Return [X, Y] of the center of cell containing provided text 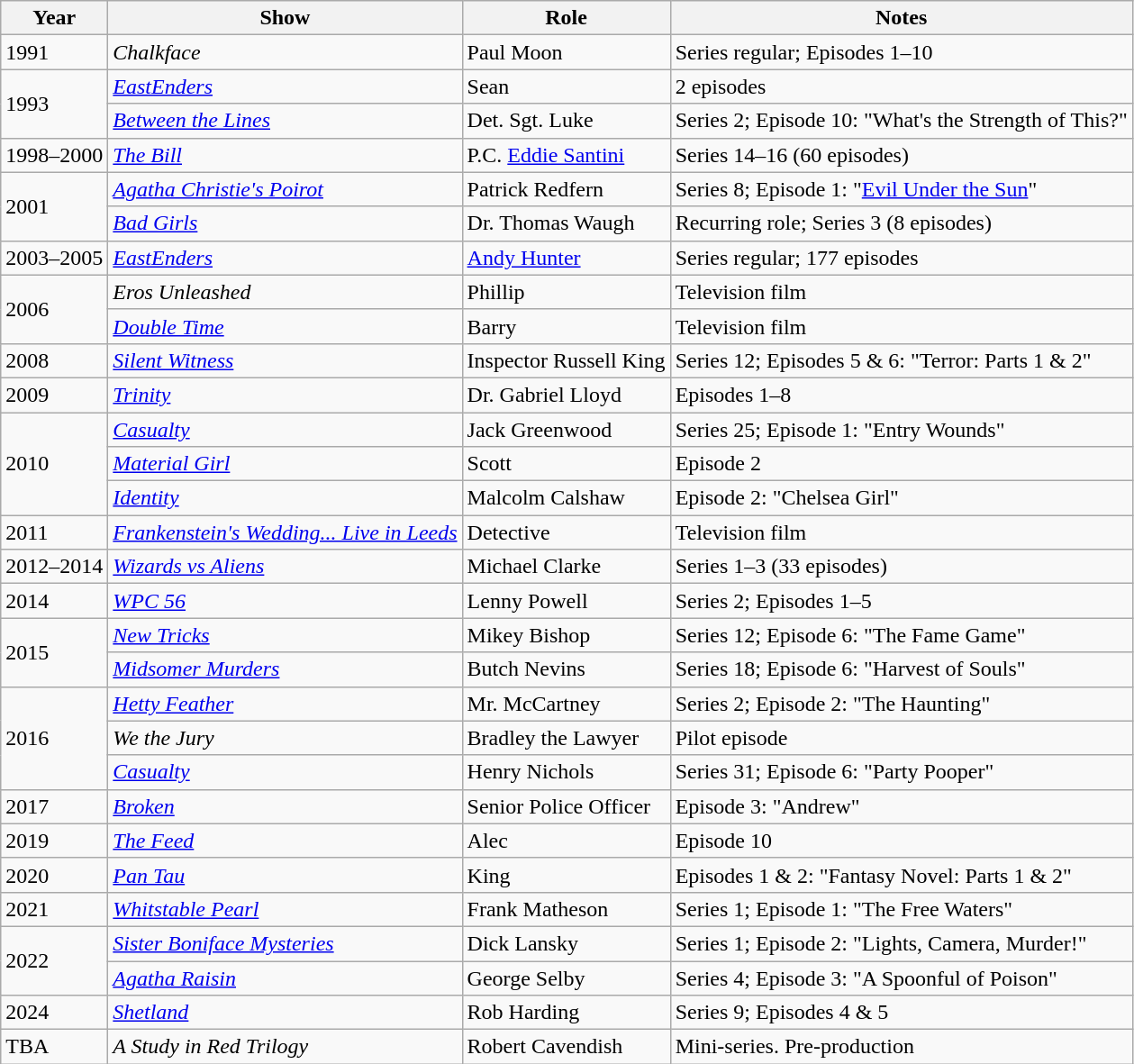
Silent Witness [285, 360]
Butch Nevins [566, 669]
Between the Lines [285, 121]
Agatha Raisin [285, 978]
Michael Clarke [566, 567]
Shetland [285, 1013]
Rob Harding [566, 1013]
Series 2; Episodes 1–5 [901, 601]
2021 [54, 909]
Eros Unleashed [285, 292]
Series regular; Episodes 1–10 [901, 52]
1991 [54, 52]
2006 [54, 309]
Notes [901, 18]
Andy Hunter [566, 258]
Lenny Powell [566, 601]
Whitstable Pearl [285, 909]
Pan Tau [285, 875]
WPC 56 [285, 601]
Robert Cavendish [566, 1047]
Detective [566, 532]
2009 [54, 395]
Patrick Redfern [566, 189]
Malcolm Calshaw [566, 498]
Double Time [285, 326]
Mr. McCartney [566, 704]
Dr. Gabriel Lloyd [566, 395]
Agatha Christie's Poirot [285, 189]
Sean [566, 86]
Dr. Thomas Waugh [566, 223]
Series regular; 177 episodes [901, 258]
2015 [54, 652]
Inspector Russell King [566, 360]
Series 25; Episode 1: "Entry Wounds" [901, 430]
2014 [54, 601]
A Study in Red Trilogy [285, 1047]
Episode 3: "Andrew" [901, 806]
Episode 2 [901, 464]
Material Girl [285, 464]
Alec [566, 841]
Sister Boniface Mysteries [285, 943]
Series 1–3 (33 episodes) [901, 567]
Barry [566, 326]
Phillip [566, 292]
Trinity [285, 395]
P.C. Eddie Santini [566, 155]
Identity [285, 498]
Series 8; Episode 1: "Evil Under the Sun" [901, 189]
New Tricks [285, 635]
George Selby [566, 978]
Episodes 1 & 2: "Fantasy Novel: Parts 1 & 2" [901, 875]
Role [566, 18]
Pilot episode [901, 738]
2019 [54, 841]
Year [54, 18]
Series 18; Episode 6: "Harvest of Souls" [901, 669]
2011 [54, 532]
2001 [54, 206]
Broken [285, 806]
Paul Moon [566, 52]
Hetty Feather [285, 704]
2008 [54, 360]
Series 14–16 (60 episodes) [901, 155]
We the Jury [285, 738]
The Bill [285, 155]
Series 1; Episode 2: "Lights, Camera, Murder!" [901, 943]
Jack Greenwood [566, 430]
Henry Nichols [566, 772]
2010 [54, 464]
2017 [54, 806]
TBA [54, 1047]
Mini-series. Pre-production [901, 1047]
Show [285, 18]
Bad Girls [285, 223]
Frankenstein's Wedding... Live in Leeds [285, 532]
Series 2; Episode 10: "What's the Strength of This?" [901, 121]
1998–2000 [54, 155]
Series 9; Episodes 4 & 5 [901, 1013]
Wizards vs Aliens [285, 567]
2016 [54, 738]
Episode 2: "Chelsea Girl" [901, 498]
Series 2; Episode 2: "The Haunting" [901, 704]
Det. Sgt. Luke [566, 121]
Series 1; Episode 1: "The Free Waters" [901, 909]
2012–2014 [54, 567]
2020 [54, 875]
Dick Lansky [566, 943]
Episode 10 [901, 841]
Series 12; Episodes 5 & 6: "Terror: Parts 1 & 2" [901, 360]
2 episodes [901, 86]
The Feed [285, 841]
Senior Police Officer [566, 806]
2003–2005 [54, 258]
Mikey Bishop [566, 635]
Series 4; Episode 3: "A Spoonful of Poison" [901, 978]
Recurring role; Series 3 (8 episodes) [901, 223]
Series 12; Episode 6: "The Fame Game" [901, 635]
Frank Matheson [566, 909]
King [566, 875]
Midsomer Murders [285, 669]
1993 [54, 104]
Bradley the Lawyer [566, 738]
Chalkface [285, 52]
Episodes 1–8 [901, 395]
Series 31; Episode 6: "Party Pooper" [901, 772]
2024 [54, 1013]
2022 [54, 960]
Scott [566, 464]
